Return the [x, y] coordinate for the center point of the cell that contains the specified text.  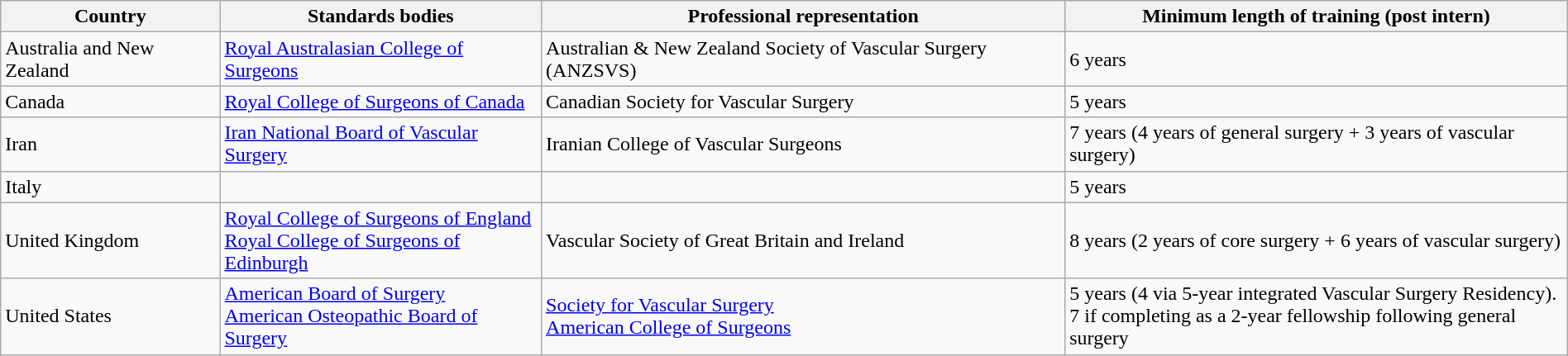
Society for Vascular SurgeryAmerican College of Surgeons [804, 316]
8 years (2 years of core surgery + 6 years of vascular surgery) [1317, 240]
Royal College of Surgeons of Canada [380, 102]
Vascular Society of Great Britain and Ireland [804, 240]
United Kingdom [111, 240]
Australian & New Zealand Society of Vascular Surgery (ANZSVS) [804, 59]
Australia and New Zealand [111, 59]
6 years [1317, 59]
Royal College of Surgeons of EnglandRoyal College of Surgeons of Edinburgh [380, 240]
Iran National Board of Vascular Surgery [380, 144]
7 years (4 years of general surgery + 3 years of vascular surgery) [1317, 144]
Italy [111, 187]
Canada [111, 102]
Canadian Society for Vascular Surgery [804, 102]
Royal Australasian College of Surgeons [380, 59]
Professional representation [804, 17]
Country [111, 17]
Iran [111, 144]
Iranian College of Vascular Surgeons [804, 144]
Minimum length of training (post intern) [1317, 17]
United States [111, 316]
5 years (4 via 5-year integrated Vascular Surgery Residency).7 if completing as a 2-year fellowship following general surgery [1317, 316]
Standards bodies [380, 17]
American Board of SurgeryAmerican Osteopathic Board of Surgery [380, 316]
